Return (X, Y) of the center of cell containing provided text 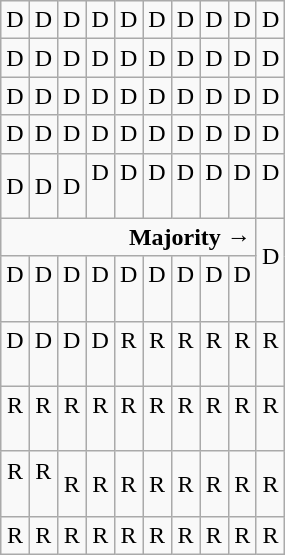
Majority → (129, 237)
